Output the (x, y) coordinate of the center of the cell containing the given text.  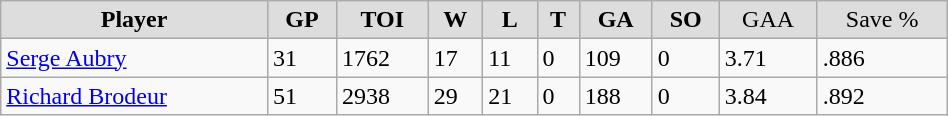
17 (455, 58)
Player (134, 20)
Richard Brodeur (134, 96)
T (558, 20)
SO (686, 20)
L (510, 20)
1762 (382, 58)
11 (510, 58)
.886 (882, 58)
188 (616, 96)
Serge Aubry (134, 58)
3.84 (768, 96)
31 (302, 58)
.892 (882, 96)
GP (302, 20)
2938 (382, 96)
21 (510, 96)
W (455, 20)
GA (616, 20)
29 (455, 96)
51 (302, 96)
3.71 (768, 58)
GAA (768, 20)
109 (616, 58)
TOI (382, 20)
Save % (882, 20)
